Pinpoint the cell where the given text exists, returning its (x, y) midpoint coordinate. 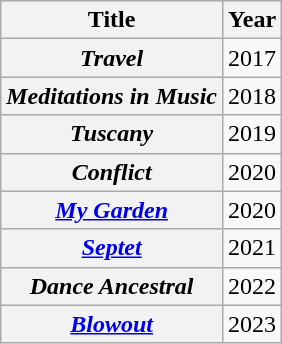
Dance Ancestral (112, 286)
Conflict (112, 172)
Title (112, 20)
2022 (252, 286)
2019 (252, 134)
2018 (252, 96)
Year (252, 20)
2023 (252, 324)
2021 (252, 248)
Septet (112, 248)
My Garden (112, 210)
2017 (252, 58)
Blowout (112, 324)
Meditations in Music (112, 96)
Travel (112, 58)
Tuscany (112, 134)
